Locate the cell with the specified text and output its (X, Y) center coordinate. 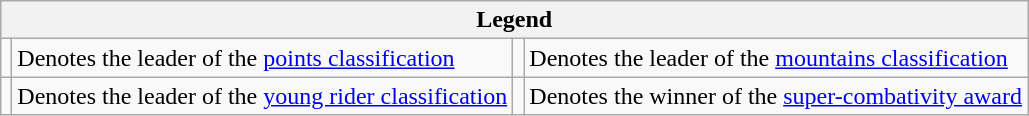
Denotes the leader of the young rider classification (262, 96)
Denotes the leader of the points classification (262, 58)
Denotes the leader of the mountains classification (776, 58)
Legend (514, 20)
Denotes the winner of the super-combativity award (776, 96)
